Extract the [x, y] coordinate from the center of the cell holding the provided text.  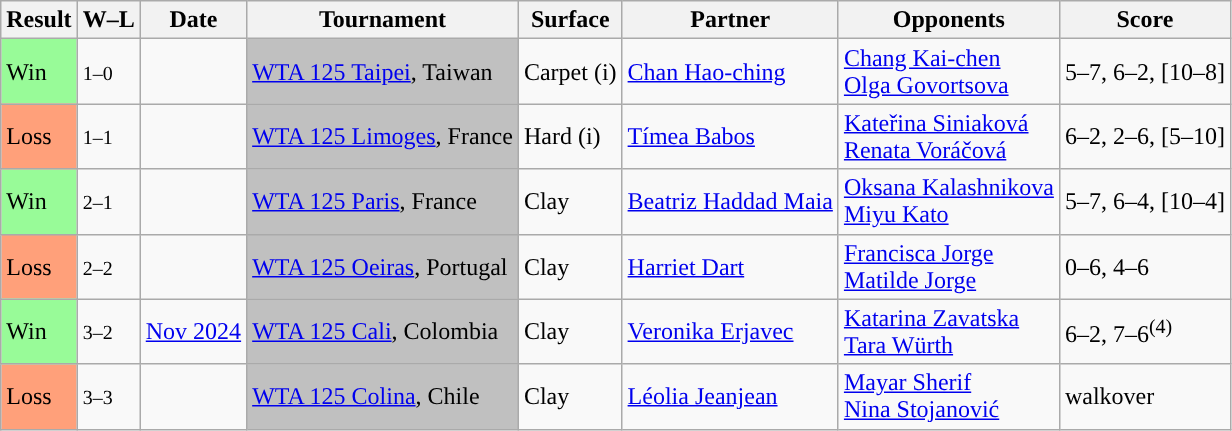
3–2 [108, 332]
Surface [570, 20]
Opponents [948, 20]
Mayar Sherif Nina Stojanović [948, 396]
Result [39, 20]
Partner [730, 20]
Nov 2024 [193, 332]
0–6, 4–6 [1144, 266]
Tournament [383, 20]
1–1 [108, 136]
W–L [108, 20]
Kateřina Siniaková Renata Voráčová [948, 136]
2–1 [108, 202]
Harriet Dart [730, 266]
WTA 125 Paris, France [383, 202]
1–0 [108, 72]
Score [1144, 20]
2–2 [108, 266]
WTA 125 Oeiras, Portugal [383, 266]
WTA 125 Cali, Colombia [383, 332]
Oksana Kalashnikova Miyu Kato [948, 202]
Veronika Erjavec [730, 332]
Date [193, 20]
Katarina Zavatska Tara Würth [948, 332]
Hard (i) [570, 136]
5–7, 6–2, [10–8] [1144, 72]
6–2, 2–6, [5–10] [1144, 136]
Carpet (i) [570, 72]
Tímea Babos [730, 136]
Chang Kai-chen Olga Govortsova [948, 72]
Beatriz Haddad Maia [730, 202]
3–3 [108, 396]
Francisca Jorge Matilde Jorge [948, 266]
Léolia Jeanjean [730, 396]
6–2, 7–6(4) [1144, 332]
walkover [1144, 396]
Chan Hao-ching [730, 72]
WTA 125 Taipei, Taiwan [383, 72]
WTA 125 Colina, Chile [383, 396]
5–7, 6–4, [10–4] [1144, 202]
WTA 125 Limoges, France [383, 136]
